Find where the given text appears and provide that cell's center as [x, y] coordinate. 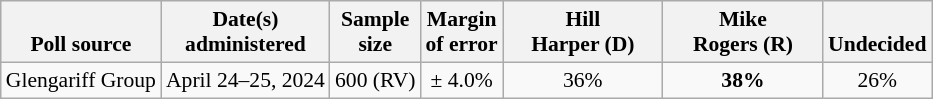
± 4.0% [462, 80]
Marginof error [462, 32]
36% [583, 80]
Undecided [877, 32]
April 24–25, 2024 [246, 80]
Samplesize [376, 32]
Glengariff Group [81, 80]
HillHarper (D) [583, 32]
Poll source [81, 32]
Date(s)administered [246, 32]
38% [743, 80]
MikeRogers (R) [743, 32]
600 (RV) [376, 80]
26% [877, 80]
